Capture the cell that displays the provided text and extract its [x, y] central coordinate. 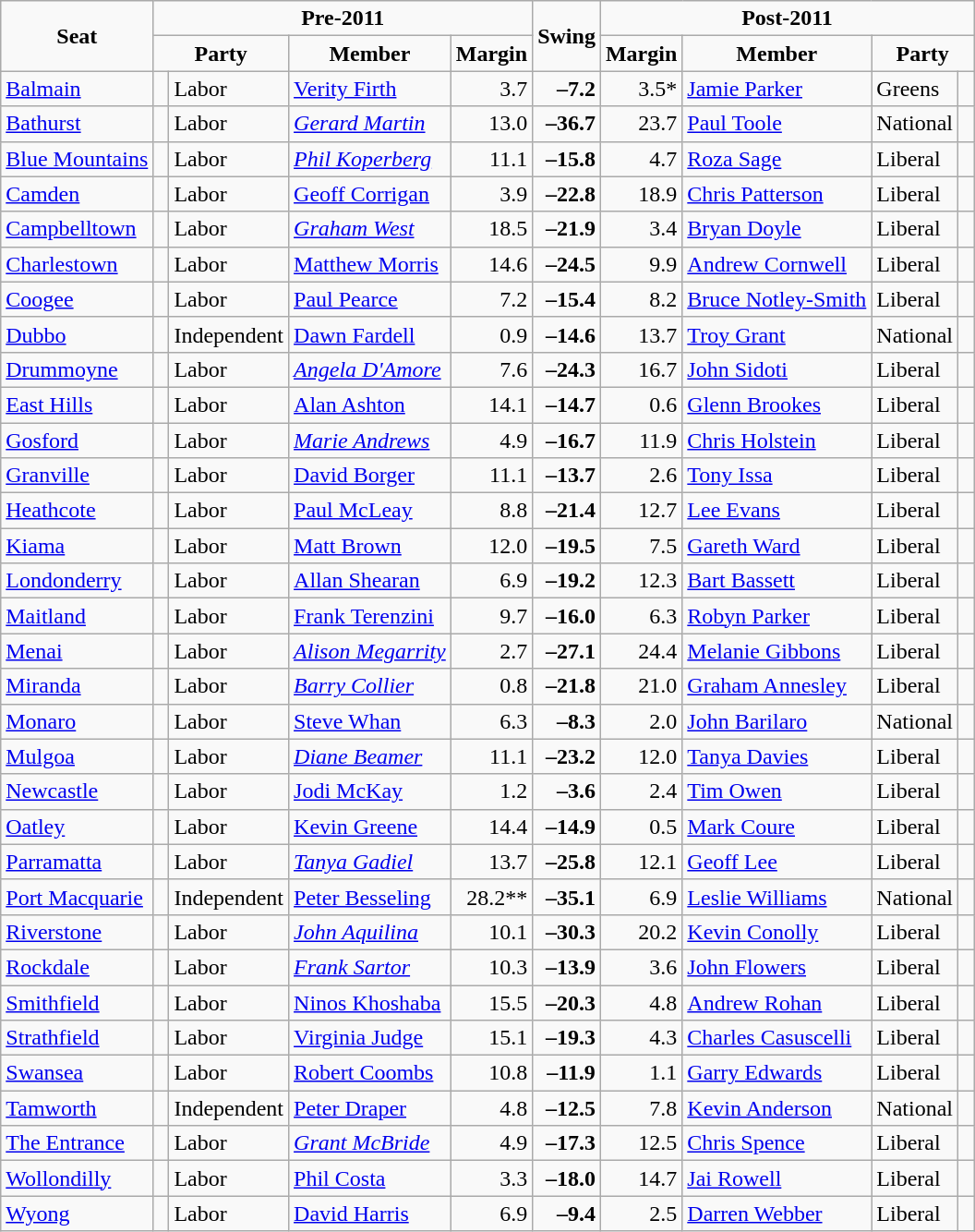
2.4 [641, 791]
12.1 [641, 862]
Andrew Rohan [777, 1002]
23.7 [641, 124]
Swing [567, 36]
John Sidoti [777, 369]
Verity Firth [370, 89]
Glenn Brookes [777, 405]
Post-2011 [787, 18]
3.7 [491, 89]
Kevin Anderson [777, 1108]
18.5 [491, 229]
Graham West [370, 229]
–18.0 [567, 1178]
The Entrance [78, 1143]
–8.3 [567, 721]
Chris Spence [777, 1143]
–19.2 [567, 581]
10.1 [491, 932]
Greens [915, 89]
16.7 [641, 369]
David Borger [370, 476]
2.7 [491, 651]
–14.6 [567, 334]
Smithfield [78, 1002]
Mulgoa [78, 756]
Peter Besseling [370, 897]
Kevin Greene [370, 827]
Campbelltown [78, 229]
Tamworth [78, 1108]
Wyong [78, 1214]
Swansea [78, 1073]
7.8 [641, 1108]
10.8 [491, 1073]
14.7 [641, 1178]
Menai [78, 651]
Dubbo [78, 334]
0.5 [641, 827]
–3.6 [567, 791]
Charlestown [78, 264]
20.2 [641, 932]
2.6 [641, 476]
–21.9 [567, 229]
Wollondilly [78, 1178]
Matt Brown [370, 546]
–16.0 [567, 616]
Geoff Lee [777, 862]
Leslie Williams [777, 897]
3.6 [641, 967]
Maitland [78, 616]
–22.8 [567, 194]
Alan Ashton [370, 405]
Riverstone [78, 932]
7.2 [491, 299]
Monaro [78, 721]
Melanie Gibbons [777, 651]
Mark Coure [777, 827]
Paul Pearce [370, 299]
Peter Draper [370, 1108]
Phil Costa [370, 1178]
Alison Megarrity [370, 651]
Andrew Cornwell [777, 264]
Dawn Fardell [370, 334]
–13.9 [567, 967]
Matthew Morris [370, 264]
Pre-2011 [343, 18]
Parramatta [78, 862]
–7.2 [567, 89]
Steve Whan [370, 721]
Granville [78, 476]
Paul Toole [777, 124]
Jamie Parker [777, 89]
Robyn Parker [777, 616]
Frank Terenzini [370, 616]
Bruce Notley-Smith [777, 299]
Allan Shearan [370, 581]
15.5 [491, 1002]
Gerard Martin [370, 124]
–24.3 [567, 369]
7.6 [491, 369]
Tim Owen [777, 791]
12.7 [641, 511]
8.2 [641, 299]
Jodi McKay [370, 791]
–19.5 [567, 546]
0.6 [641, 405]
Robert Coombs [370, 1073]
–23.2 [567, 756]
4.3 [641, 1038]
9.7 [491, 616]
14.4 [491, 827]
13.0 [491, 124]
Gosford [78, 441]
Seat [78, 36]
Geoff Corrigan [370, 194]
Garry Edwards [777, 1073]
2.0 [641, 721]
3.9 [491, 194]
Drummoyne [78, 369]
–36.7 [567, 124]
–21.8 [567, 686]
14.6 [491, 264]
11.9 [641, 441]
Gareth Ward [777, 546]
Troy Grant [777, 334]
Paul McLeay [370, 511]
David Harris [370, 1214]
4.7 [641, 159]
3.3 [491, 1178]
Phil Koperberg [370, 159]
3.5* [641, 89]
14.1 [491, 405]
12.3 [641, 581]
Blue Mountains [78, 159]
9.9 [641, 264]
Londonderry [78, 581]
–21.4 [567, 511]
–24.5 [567, 264]
–30.3 [567, 932]
Bryan Doyle [777, 229]
Camden [78, 194]
John Aquilina [370, 932]
Chris Holstein [777, 441]
Oatley [78, 827]
0.8 [491, 686]
1.1 [641, 1073]
–17.3 [567, 1143]
15.1 [491, 1038]
Bart Bassett [777, 581]
Tanya Gadiel [370, 862]
John Flowers [777, 967]
Diane Beamer [370, 756]
Grant McBride [370, 1143]
Ninos Khoshaba [370, 1002]
Bathurst [78, 124]
Angela D'Amore [370, 369]
12.5 [641, 1143]
10.3 [491, 967]
3.4 [641, 229]
28.2** [491, 897]
–11.9 [567, 1073]
–16.7 [567, 441]
Miranda [78, 686]
East Hills [78, 405]
Kevin Conolly [777, 932]
24.4 [641, 651]
Kiama [78, 546]
–15.8 [567, 159]
8.8 [491, 511]
–13.7 [567, 476]
Marie Andrews [370, 441]
Charles Casuscelli [777, 1038]
–25.8 [567, 862]
Virginia Judge [370, 1038]
Newcastle [78, 791]
–27.1 [567, 651]
Tanya Davies [777, 756]
Graham Annesley [777, 686]
John Barilaro [777, 721]
–14.7 [567, 405]
Chris Patterson [777, 194]
Heathcote [78, 511]
Tony Issa [777, 476]
–12.5 [567, 1108]
Barry Collier [370, 686]
Lee Evans [777, 511]
Balmain [78, 89]
–19.3 [567, 1038]
18.9 [641, 194]
Darren Webber [777, 1214]
Rockdale [78, 967]
Port Macquarie [78, 897]
0.9 [491, 334]
–14.9 [567, 827]
Jai Rowell [777, 1178]
2.5 [641, 1214]
1.2 [491, 791]
–15.4 [567, 299]
Roza Sage [777, 159]
–20.3 [567, 1002]
Strathfield [78, 1038]
7.5 [641, 546]
21.0 [641, 686]
–9.4 [567, 1214]
Frank Sartor [370, 967]
–35.1 [567, 897]
Coogee [78, 299]
